From the cell containing the given text, extract its center point as [x, y] coordinate. 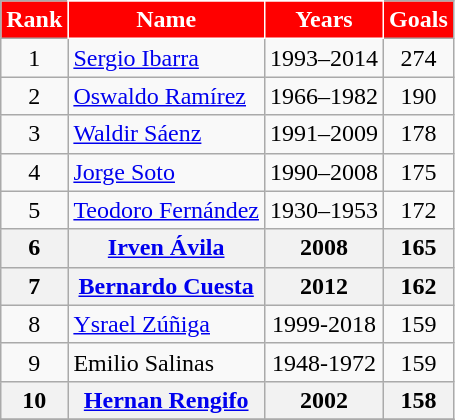
2 [34, 96]
1990–2008 [324, 172]
3 [34, 134]
Bernardo Cuesta [166, 286]
8 [34, 324]
1966–1982 [324, 96]
10 [34, 400]
Years [324, 20]
Rank [34, 20]
178 [419, 134]
Irven Ávila [166, 248]
165 [419, 248]
9 [34, 362]
2008 [324, 248]
Oswaldo Ramírez [166, 96]
Hernan Rengifo [166, 400]
Goals [419, 20]
Emilio Salinas [166, 362]
1930–1953 [324, 210]
190 [419, 96]
Jorge Soto [166, 172]
4 [34, 172]
1993–2014 [324, 58]
Teodoro Fernández [166, 210]
2012 [324, 286]
Name [166, 20]
6 [34, 248]
1991–2009 [324, 134]
1999-2018 [324, 324]
158 [419, 400]
274 [419, 58]
175 [419, 172]
7 [34, 286]
1 [34, 58]
Sergio Ibarra [166, 58]
1948-1972 [324, 362]
Waldir Sáenz [166, 134]
Ysrael Zúñiga [166, 324]
2002 [324, 400]
162 [419, 286]
5 [34, 210]
172 [419, 210]
